Search for the cell housing the specified text and yield its [x, y] center coordinate. 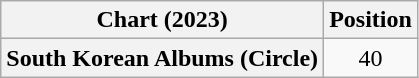
South Korean Albums (Circle) [162, 58]
Position [371, 20]
40 [371, 58]
Chart (2023) [162, 20]
